Find where the given text appears and provide that cell's center as [X, Y] coordinate. 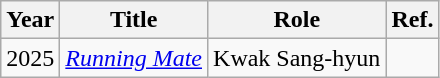
Role [297, 20]
Kwak Sang-hyun [297, 58]
Ref. [412, 20]
Year [30, 20]
Title [134, 20]
2025 [30, 58]
Running Mate [134, 58]
